From the cell containing the given text, extract its center point as [X, Y] coordinate. 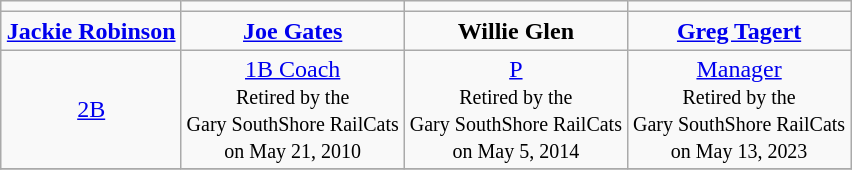
Manager Retired by theGary SouthShore RailCatson May 13, 2023 [738, 110]
1B Coach Retired by theGary SouthShore RailCatson May 21, 2010 [292, 110]
Willie Glen [516, 31]
Jackie Robinson [91, 31]
P Retired by theGary SouthShore RailCatson May 5, 2014 [516, 110]
Joe Gates [292, 31]
Greg Tagert [738, 31]
2B [91, 110]
